Search for the cell housing the specified text and yield its [X, Y] center coordinate. 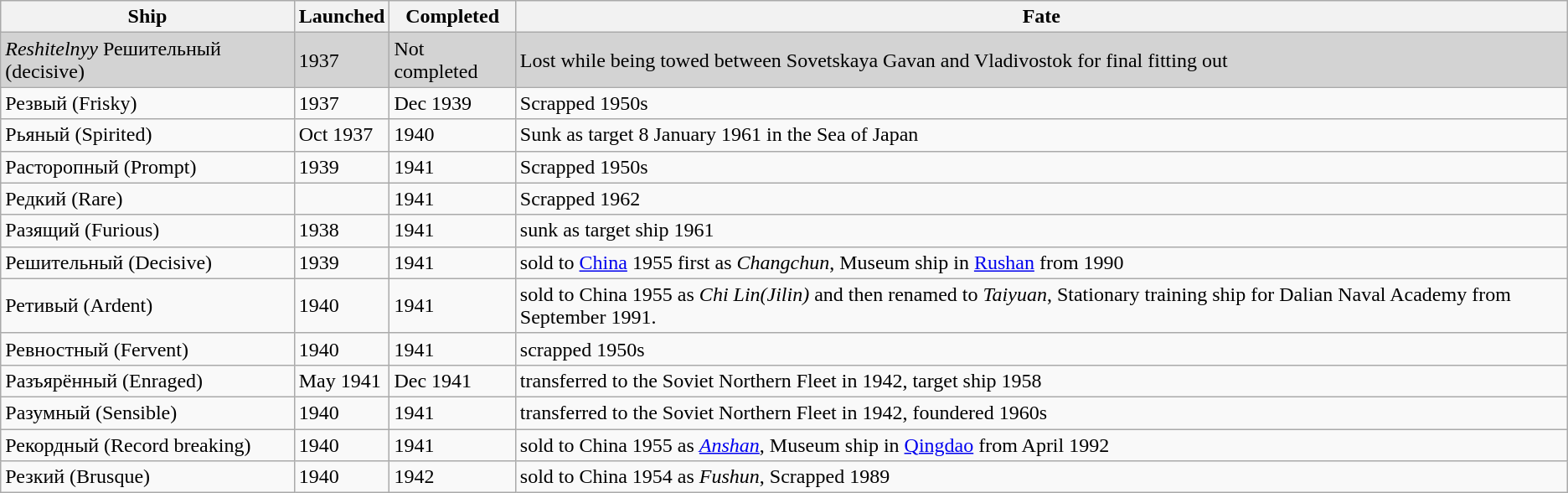
scrapped 1950s [1041, 349]
1938 [342, 231]
Sunk as target 8 January 1961 in the Sea of Japan [1041, 135]
sunk as target ship 1961 [1041, 231]
Ретивый (Ardent) [147, 305]
Резвый (Frisky) [147, 103]
Dec 1941 [452, 381]
May 1941 [342, 381]
Рьяный (Spirited) [147, 135]
Решительный (Decisive) [147, 262]
sold to China 1955 first as Changchun, Museum ship in Rushan from 1990 [1041, 262]
sold to China 1955 as Anshan, Museum ship in Qingdao from April 1992 [1041, 445]
transferred to the Soviet Northern Fleet in 1942, target ship 1958 [1041, 381]
Ревностный (Fervent) [147, 349]
Резкий (Brusque) [147, 477]
Lost while being towed between Sovetskaya Gavan and Vladivostok for final fitting out [1041, 60]
Ship [147, 17]
1942 [452, 477]
Completed [452, 17]
Not completed [452, 60]
Scrapped 1962 [1041, 199]
Редкий (Rare) [147, 199]
sold to China 1954 as Fushun, Scrapped 1989 [1041, 477]
Рекордный (Record breaking) [147, 445]
Reshitelnyy Решительный (decisive) [147, 60]
Расторопный (Prompt) [147, 167]
Dec 1939 [452, 103]
Oct 1937 [342, 135]
sold to China 1955 as Chi Lin(Jilin) and then renamed to Taiyuan, Stationary training ship for Dalian Naval Academy from September 1991. [1041, 305]
Launched [342, 17]
Разящий (Furious) [147, 231]
Fate [1041, 17]
Разъярённый (Enraged) [147, 381]
Разумный (Sensible) [147, 413]
transferred to the Soviet Northern Fleet in 1942, foundered 1960s [1041, 413]
